Return the [X, Y] coordinate for the center point of the cell that contains the specified text.  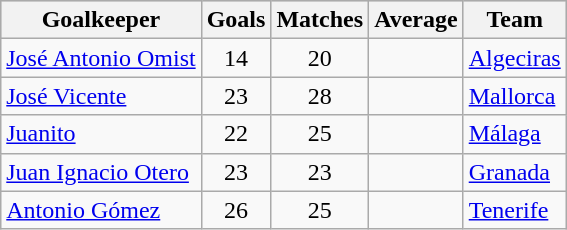
Goals [236, 20]
Juanito [101, 134]
14 [236, 58]
28 [320, 96]
22 [236, 134]
Algeciras [514, 58]
Mallorca [514, 96]
Average [416, 20]
Granada [514, 172]
20 [320, 58]
Antonio Gómez [101, 210]
Matches [320, 20]
Goalkeeper [101, 20]
Tenerife [514, 210]
Team [514, 20]
Málaga [514, 134]
26 [236, 210]
José Antonio Omist [101, 58]
Juan Ignacio Otero [101, 172]
José Vicente [101, 96]
